Provide the [X, Y] coordinate of the cell's center where the given text is located.  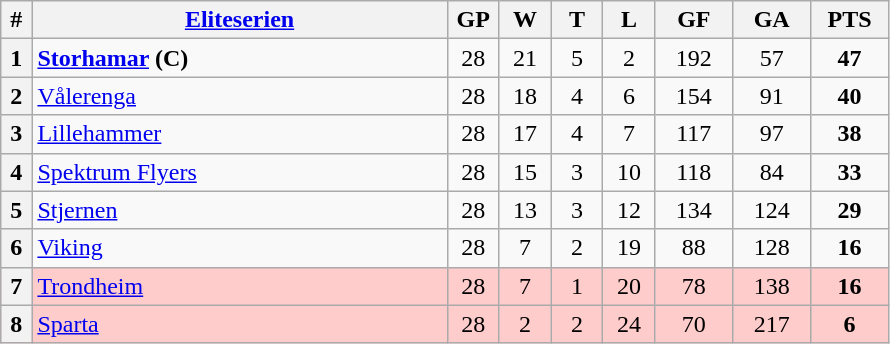
124 [772, 210]
88 [694, 248]
Viking [240, 248]
Eliteserien [240, 20]
Sparta [240, 324]
W [525, 20]
12 [629, 210]
128 [772, 248]
# [16, 20]
Lillehammer [240, 134]
57 [772, 58]
GP [473, 20]
19 [629, 248]
24 [629, 324]
GF [694, 20]
Storhamar (C) [240, 58]
Trondheim [240, 286]
Spektrum Flyers [240, 172]
13 [525, 210]
PTS [850, 20]
Stjernen [240, 210]
118 [694, 172]
78 [694, 286]
15 [525, 172]
84 [772, 172]
38 [850, 134]
33 [850, 172]
154 [694, 96]
117 [694, 134]
134 [694, 210]
GA [772, 20]
T [577, 20]
18 [525, 96]
10 [629, 172]
70 [694, 324]
17 [525, 134]
40 [850, 96]
L [629, 20]
21 [525, 58]
217 [772, 324]
29 [850, 210]
Vålerenga [240, 96]
20 [629, 286]
47 [850, 58]
97 [772, 134]
192 [694, 58]
8 [16, 324]
138 [772, 286]
91 [772, 96]
